Output the [X, Y] coordinate of the center of the cell containing the given text.  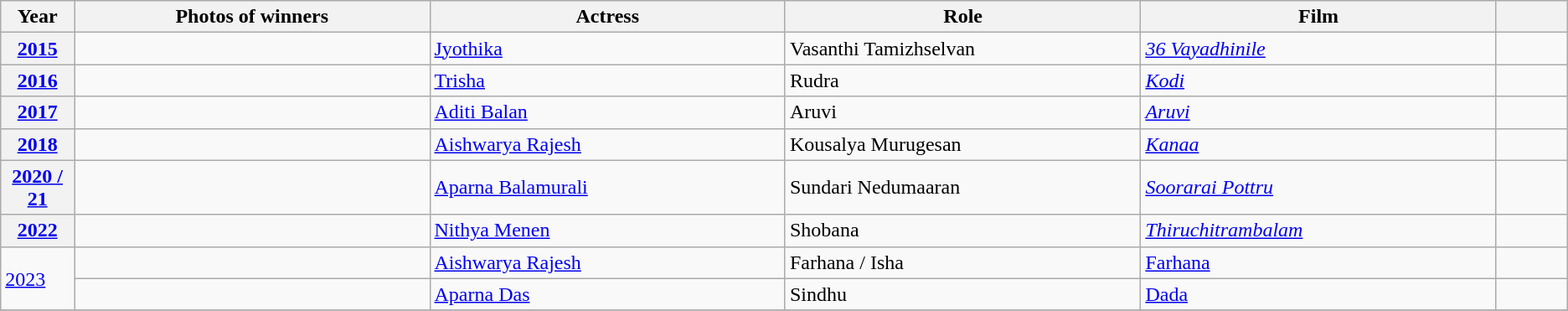
Photos of winners [252, 17]
Actress [607, 17]
Soorarai Pottru [1318, 188]
2016 [38, 80]
Farhana [1318, 262]
Thiruchitrambalam [1318, 231]
Kousalya Murugesan [962, 144]
Farhana / Isha [962, 262]
2023 [38, 278]
Aparna Balamurali [607, 188]
2018 [38, 144]
Nithya Menen [607, 231]
2017 [38, 112]
Jyothika [607, 49]
Kodi [1318, 80]
Vasanthi Tamizhselvan [962, 49]
Kanaa [1318, 144]
Sundari Nedumaaran [962, 188]
Year [38, 17]
Trisha [607, 80]
36 Vayadhinile [1318, 49]
Film [1318, 17]
Shobana [962, 231]
2020 / 21 [38, 188]
Rudra [962, 80]
2015 [38, 49]
Sindhu [962, 294]
Dada [1318, 294]
2022 [38, 231]
Role [962, 17]
Aditi Balan [607, 112]
Aparna Das [607, 294]
